Extract the (x, y) coordinate from the center of the cell holding the provided text.  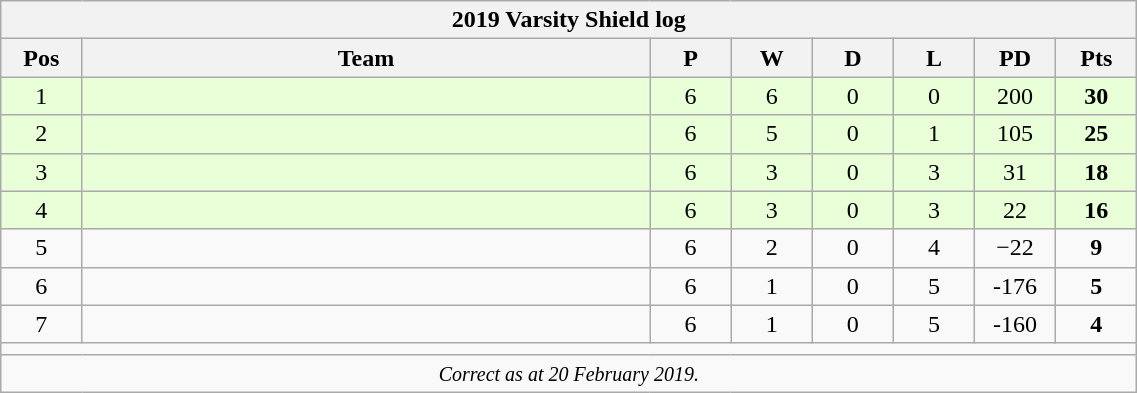
31 (1016, 172)
W (772, 58)
P (690, 58)
200 (1016, 96)
-176 (1016, 286)
Pts (1096, 58)
Correct as at 20 February 2019. (569, 373)
Team (366, 58)
2019 Varsity Shield log (569, 20)
9 (1096, 248)
25 (1096, 134)
7 (42, 324)
PD (1016, 58)
-160 (1016, 324)
−22 (1016, 248)
22 (1016, 210)
105 (1016, 134)
L (934, 58)
D (852, 58)
18 (1096, 172)
30 (1096, 96)
Pos (42, 58)
16 (1096, 210)
